Return (X, Y) of the center of cell containing provided text 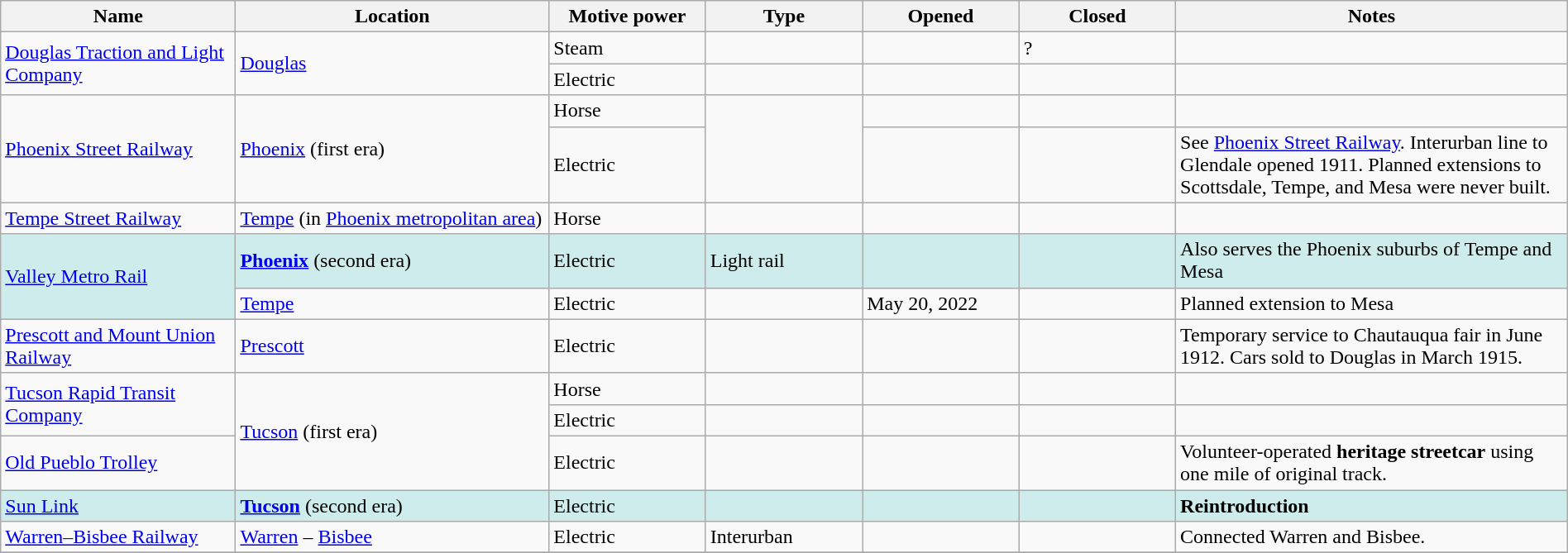
Volunteer-operated heritage streetcar using one mile of original track. (1372, 463)
Motive power (627, 17)
Douglas (392, 64)
Phoenix (first era) (392, 149)
Steam (627, 48)
Type (784, 17)
Tucson Rapid Transit Company (118, 404)
Prescott and Mount Union Railway (118, 346)
Tucson (second era) (392, 505)
Sun Link (118, 505)
See Phoenix Street Railway. Interurban line to Glendale opened 1911. Planned extensions to Scottsdale, Tempe, and Mesa were never built. (1372, 164)
Prescott (392, 346)
Notes (1372, 17)
Douglas Traction and Light Company (118, 64)
Warren – Bisbee (392, 537)
Phoenix (second era) (392, 261)
Planned extension to Mesa (1372, 303)
Also serves the Phoenix suburbs of Tempe and Mesa (1372, 261)
Old Pueblo Trolley (118, 463)
? (1097, 48)
Connected Warren and Bisbee. (1372, 537)
Tempe (392, 303)
Reintroduction (1372, 505)
Tempe Street Railway (118, 218)
Location (392, 17)
Interurban (784, 537)
Closed (1097, 17)
Temporary service to Chautauqua fair in June 1912. Cars sold to Douglas in March 1915. (1372, 346)
Tempe (in Phoenix metropolitan area) (392, 218)
Valley Metro Rail (118, 276)
Warren–Bisbee Railway (118, 537)
Name (118, 17)
Light rail (784, 261)
Phoenix Street Railway (118, 149)
Opened (941, 17)
Tucson (first era) (392, 431)
May 20, 2022 (941, 303)
